From the cell containing the given text, extract its center point as [X, Y] coordinate. 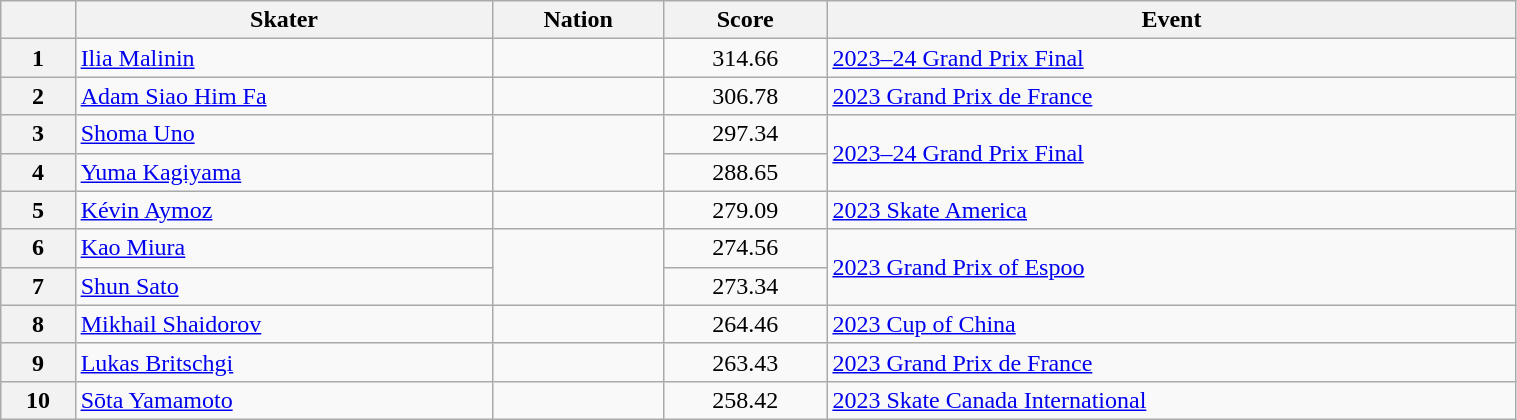
264.46 [744, 324]
Lukas Britschgi [284, 362]
6 [38, 248]
7 [38, 286]
263.43 [744, 362]
274.56 [744, 248]
Score [744, 20]
2023 Skate America [1172, 210]
314.66 [744, 58]
4 [38, 172]
Shun Sato [284, 286]
2023 Cup of China [1172, 324]
297.34 [744, 134]
306.78 [744, 96]
Skater [284, 20]
1 [38, 58]
Kévin Aymoz [284, 210]
2 [38, 96]
258.42 [744, 400]
8 [38, 324]
10 [38, 400]
Yuma Kagiyama [284, 172]
5 [38, 210]
288.65 [744, 172]
279.09 [744, 210]
Adam Siao Him Fa [284, 96]
Nation [578, 20]
9 [38, 362]
2023 Skate Canada International [1172, 400]
Shoma Uno [284, 134]
Ilia Malinin [284, 58]
Mikhail Shaidorov [284, 324]
Event [1172, 20]
Kao Miura [284, 248]
2023 Grand Prix of Espoo [1172, 267]
273.34 [744, 286]
Sōta Yamamoto [284, 400]
3 [38, 134]
